Return (x, y) of the center of cell containing provided text 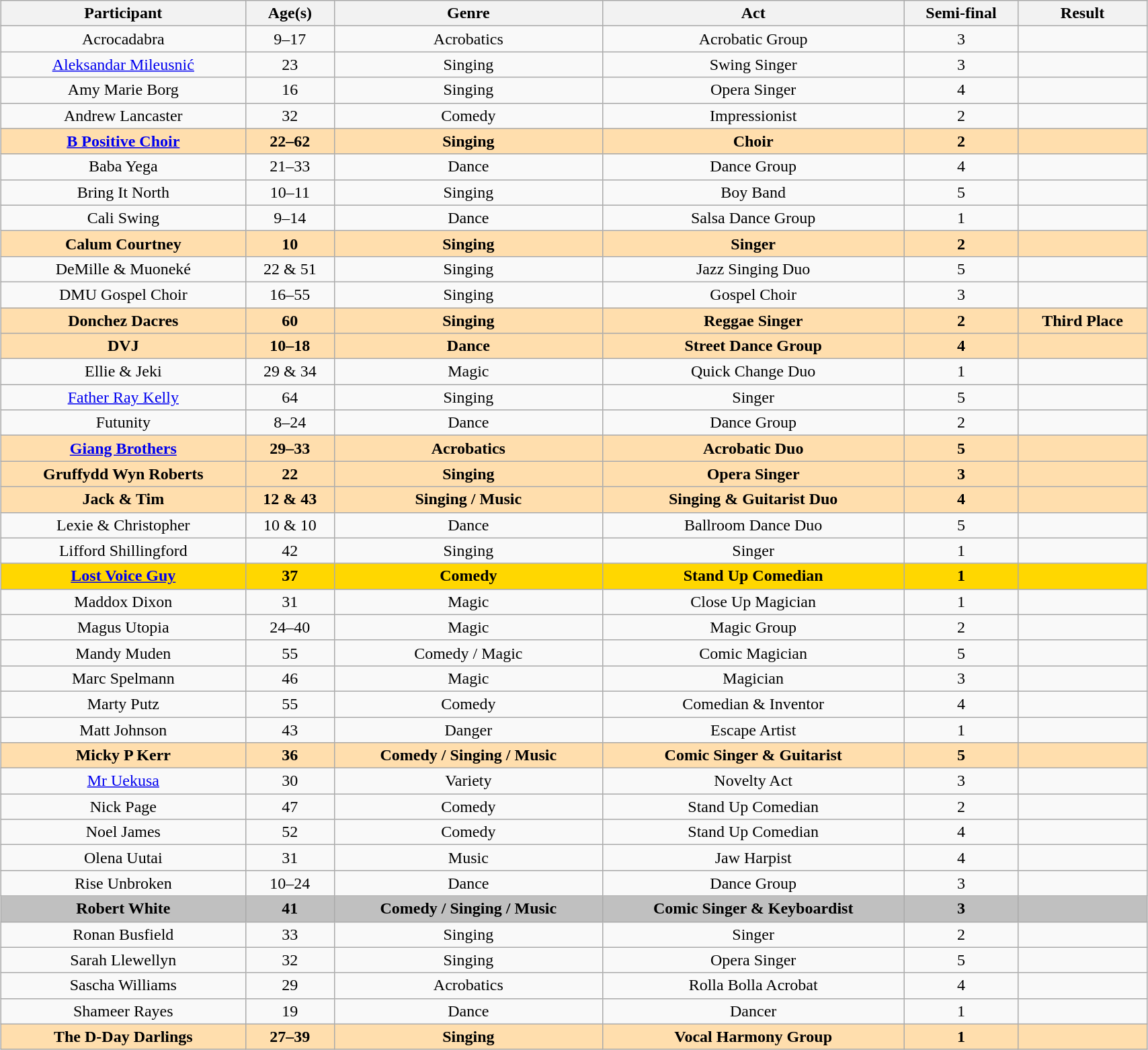
Sarah Llewellyn (124, 960)
Choir (753, 141)
Magus Utopia (124, 627)
Nick Page (124, 807)
Andrew Lancaster (124, 116)
10–24 (290, 883)
Impressionist (753, 116)
Marc Spelmann (124, 678)
29 (290, 985)
Acrocadabra (124, 39)
30 (290, 781)
29–33 (290, 448)
16–55 (290, 294)
Third Place (1083, 321)
Micky P Kerr (124, 756)
Ronan Busfield (124, 934)
Aleksandar Mileusnić (124, 65)
Mr Uekusa (124, 781)
Sascha Williams (124, 985)
21–33 (290, 167)
Jack & Tim (124, 499)
Gruffydd Wyn Roberts (124, 474)
Matt Johnson (124, 729)
22 (290, 474)
47 (290, 807)
Calum Courtney (124, 243)
Participant (124, 13)
DMU Gospel Choir (124, 294)
Lost Voice Guy (124, 576)
42 (290, 551)
Quick Change Duo (753, 372)
Result (1083, 13)
Magician (753, 678)
Olena Uutai (124, 858)
9–17 (290, 39)
10 & 10 (290, 525)
24–40 (290, 627)
10–18 (290, 346)
19 (290, 1011)
Rise Unbroken (124, 883)
8–24 (290, 423)
10 (290, 243)
46 (290, 678)
Variety (468, 781)
Robert White (124, 909)
Father Ray Kelly (124, 397)
64 (290, 397)
Lifford Shillingford (124, 551)
9–14 (290, 218)
33 (290, 934)
37 (290, 576)
Jaw Harpist (753, 858)
Ballroom Dance Duo (753, 525)
Acrobatic Duo (753, 448)
Maddox Dixon (124, 602)
Rolla Bolla Acrobat (753, 985)
22 & 51 (290, 269)
Jazz Singing Duo (753, 269)
Swing Singer (753, 65)
Novelty Act (753, 781)
Futunity (124, 423)
Dancer (753, 1011)
Semi-final (961, 13)
36 (290, 756)
Baba Yega (124, 167)
22–62 (290, 141)
Magic Group (753, 627)
Giang Brothers (124, 448)
DeMille & Muoneké (124, 269)
Comedy / Magic (468, 653)
12 & 43 (290, 499)
Street Dance Group (753, 346)
B Positive Choir (124, 141)
Reggae Singer (753, 321)
Gospel Choir (753, 294)
Cali Swing (124, 218)
41 (290, 909)
Singing / Music (468, 499)
10–11 (290, 192)
27–39 (290, 1037)
Acrobatic Group (753, 39)
Shameer Rayes (124, 1011)
Marty Putz (124, 704)
Age(s) (290, 13)
Boy Band (753, 192)
Genre (468, 13)
Vocal Harmony Group (753, 1037)
29 & 34 (290, 372)
60 (290, 321)
Lexie & Christopher (124, 525)
Comedian & Inventor (753, 704)
Salsa Dance Group (753, 218)
Mandy Muden (124, 653)
The D-Day Darlings (124, 1037)
Bring It North (124, 192)
Ellie & Jeki (124, 372)
43 (290, 729)
23 (290, 65)
Comic Magician (753, 653)
16 (290, 90)
Amy Marie Borg (124, 90)
DVJ (124, 346)
Act (753, 13)
Close Up Magician (753, 602)
Music (468, 858)
52 (290, 832)
Comic Singer & Guitarist (753, 756)
Danger (468, 729)
Comic Singer & Keyboardist (753, 909)
Escape Artist (753, 729)
Singing & Guitarist Duo (753, 499)
Noel James (124, 832)
Donchez Dacres (124, 321)
